For the text-containing cell, return its midpoint in (X, Y) coordinate format. 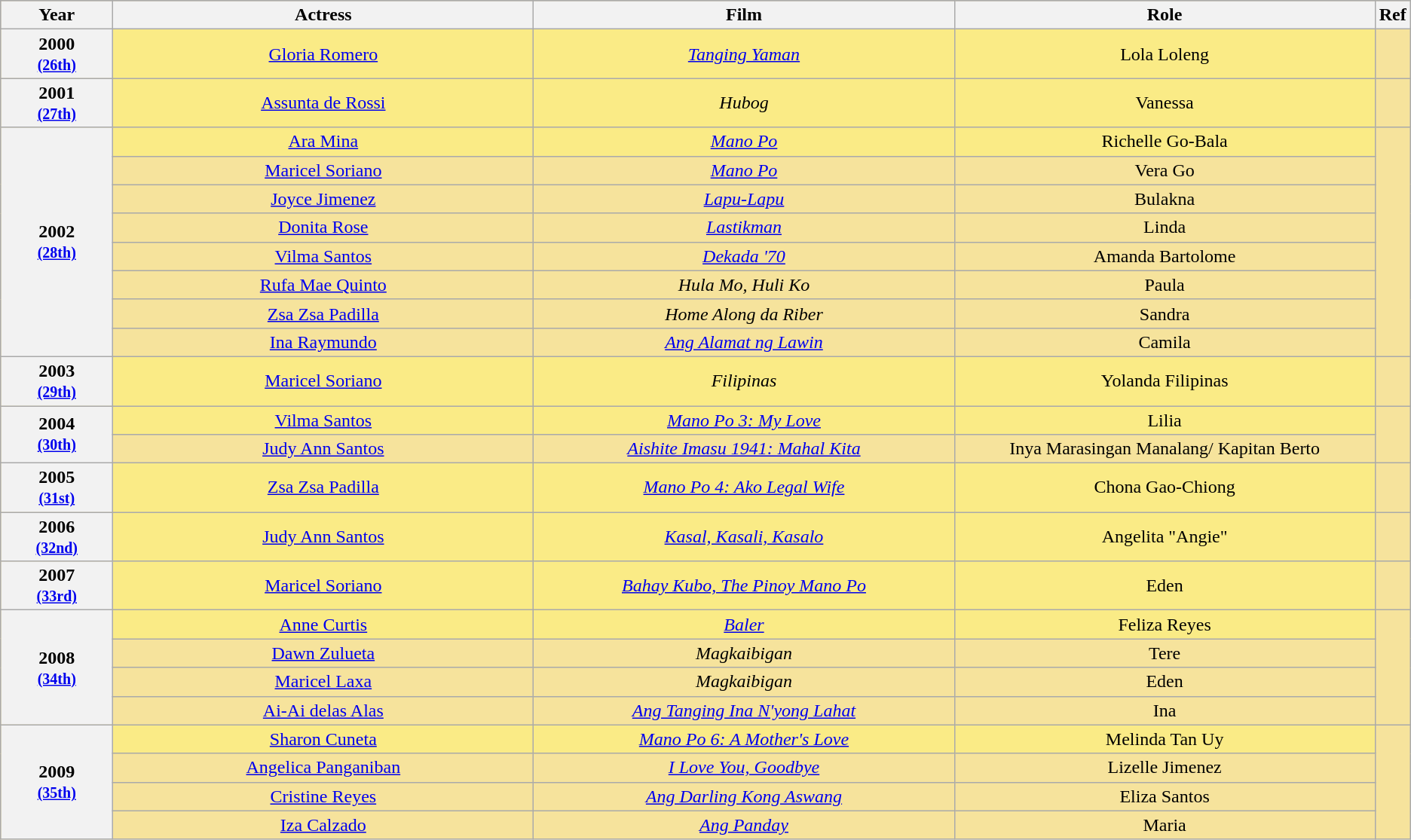
Feliza Reyes (1165, 625)
Ang Tanging Ina N'yong Lahat (744, 710)
Dekada '70 (744, 256)
Gloria Romero (323, 54)
Filipinas (744, 381)
Home Along da Riber (744, 313)
Ref (1393, 15)
Lizelle Jimenez (1165, 768)
2007 (33rd) (57, 586)
Dawn Zulueta (323, 653)
Kasal, Kasali, Kasalo (744, 536)
Ang Panday (744, 825)
Ang Alamat ng Lawin (744, 342)
Assunta de Rossi (323, 102)
Lola Loleng (1165, 54)
Joyce Jimenez (323, 199)
Camila (1165, 342)
Vera Go (1165, 170)
Bahay Kubo, The Pinoy Mano Po (744, 586)
Richelle Go-Bala (1165, 142)
Chona Gao-Chiong (1165, 488)
Melinda Tan Uy (1165, 739)
2008 (34th) (57, 667)
Hula Mo, Huli Ko (744, 285)
2003 (29th) (57, 381)
Tanging Yaman (744, 54)
Lapu-Lapu (744, 199)
Eliza Santos (1165, 796)
Angelica Panganiban (323, 768)
2000 (26th) (57, 54)
Cristine Reyes (323, 796)
Yolanda Filipinas (1165, 381)
Hubog (744, 102)
Ai-Ai delas Alas (323, 710)
Vanessa (1165, 102)
I Love You, Goodbye (744, 768)
Actress (323, 15)
Donita Rose (323, 228)
Mano Po 3: My Love (744, 420)
Role (1165, 15)
Linda (1165, 228)
Anne Curtis (323, 625)
2009 (35th) (57, 782)
Maria (1165, 825)
Year (57, 15)
2001 (27th) (57, 102)
Maricel Laxa (323, 682)
Baler (744, 625)
Bulakna (1165, 199)
Sandra (1165, 313)
Ara Mina (323, 142)
2004 (30th) (57, 434)
Film (744, 15)
Ina Raymundo (323, 342)
Iza Calzado (323, 825)
Mano Po 6: A Mother's Love (744, 739)
Amanda Bartolome (1165, 256)
Ina (1165, 710)
Mano Po 4: Ako Legal Wife (744, 488)
Lastikman (744, 228)
Sharon Cuneta (323, 739)
Aishite Imasu 1941: Mahal Kita (744, 449)
Paula (1165, 285)
Inya Marasingan Manalang/ Kapitan Berto (1165, 449)
2005 (31st) (57, 488)
Rufa Mae Quinto (323, 285)
2002 (28th) (57, 242)
Angelita "Angie" (1165, 536)
Ang Darling Kong Aswang (744, 796)
Lilia (1165, 420)
Tere (1165, 653)
2006 (32nd) (57, 536)
